Search for the cell housing the specified text and yield its [x, y] center coordinate. 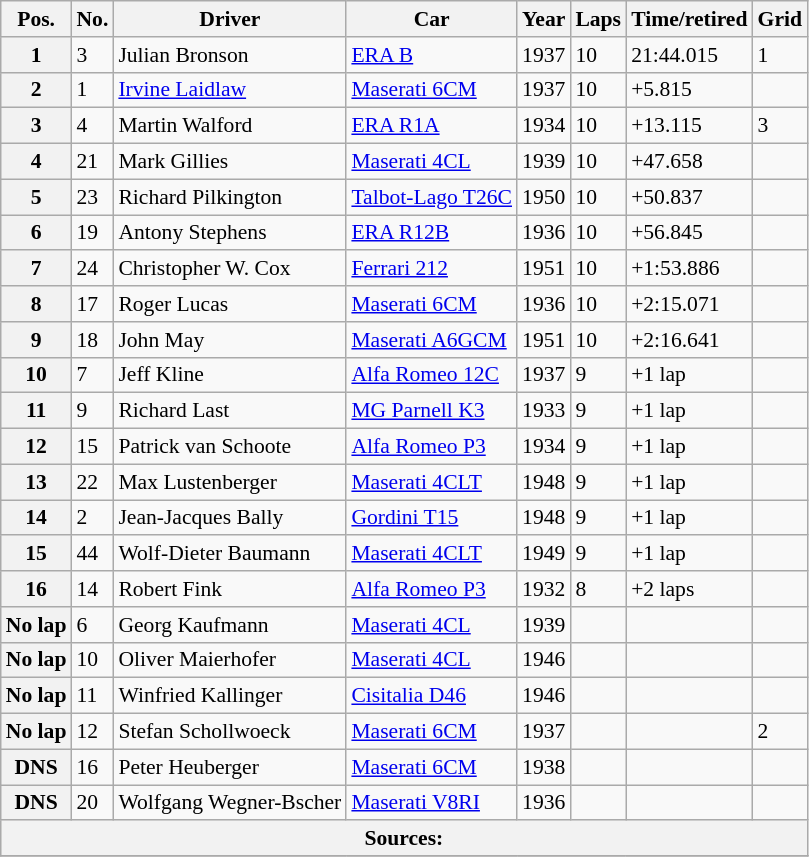
20 [92, 803]
Driver [230, 19]
Patrick van Schoote [230, 447]
Georg Kaufmann [230, 625]
Antony Stephens [230, 233]
+2:16.641 [689, 340]
ERA R1A [432, 126]
Wolf-Dieter Baumann [230, 554]
Martin Walford [230, 126]
+13.115 [689, 126]
Pos. [36, 19]
1933 [544, 411]
18 [92, 340]
Grid [780, 19]
Gordini T15 [432, 518]
Richard Last [230, 411]
Alfa Romeo 12C [432, 375]
Richard Pilkington [230, 197]
+47.658 [689, 162]
Peter Heuberger [230, 767]
Stefan Schollwoeck [230, 732]
+5.815 [689, 90]
Jean-Jacques Bally [230, 518]
Maserati V8RI [432, 803]
Mark Gillies [230, 162]
5 [36, 197]
21 [92, 162]
Oliver Maierhofer [230, 660]
+2:15.071 [689, 304]
Julian Bronson [230, 55]
Jeff Kline [230, 375]
No. [92, 19]
1938 [544, 767]
23 [92, 197]
Year [544, 19]
John May [230, 340]
Sources: [404, 839]
17 [92, 304]
Winfried Kallinger [230, 696]
1949 [544, 554]
ERA R12B [432, 233]
24 [92, 269]
Ferrari 212 [432, 269]
+56.845 [689, 233]
Irvine Laidlaw [230, 90]
Max Lustenberger [230, 482]
MG Parnell K3 [432, 411]
+50.837 [689, 197]
Laps [598, 19]
+2 laps [689, 589]
21:44.015 [689, 55]
44 [92, 554]
Christopher W. Cox [230, 269]
Car [432, 19]
+1:53.886 [689, 269]
1950 [544, 197]
Time/retired [689, 19]
Robert Fink [230, 589]
22 [92, 482]
13 [36, 482]
Wolfgang Wegner-Bscher [230, 803]
Maserati A6GCM [432, 340]
Roger Lucas [230, 304]
Cisitalia D46 [432, 696]
1932 [544, 589]
19 [92, 233]
ERA B [432, 55]
Talbot-Lago T26C [432, 197]
